For the text-containing cell, return its midpoint in [x, y] coordinate format. 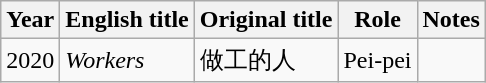
Pei-pei [378, 60]
Notes [451, 20]
English title [127, 20]
做工的人 [266, 60]
Workers [127, 60]
Original title [266, 20]
Year [30, 20]
Role [378, 20]
2020 [30, 60]
